For the text-containing cell, return its midpoint in [X, Y] coordinate format. 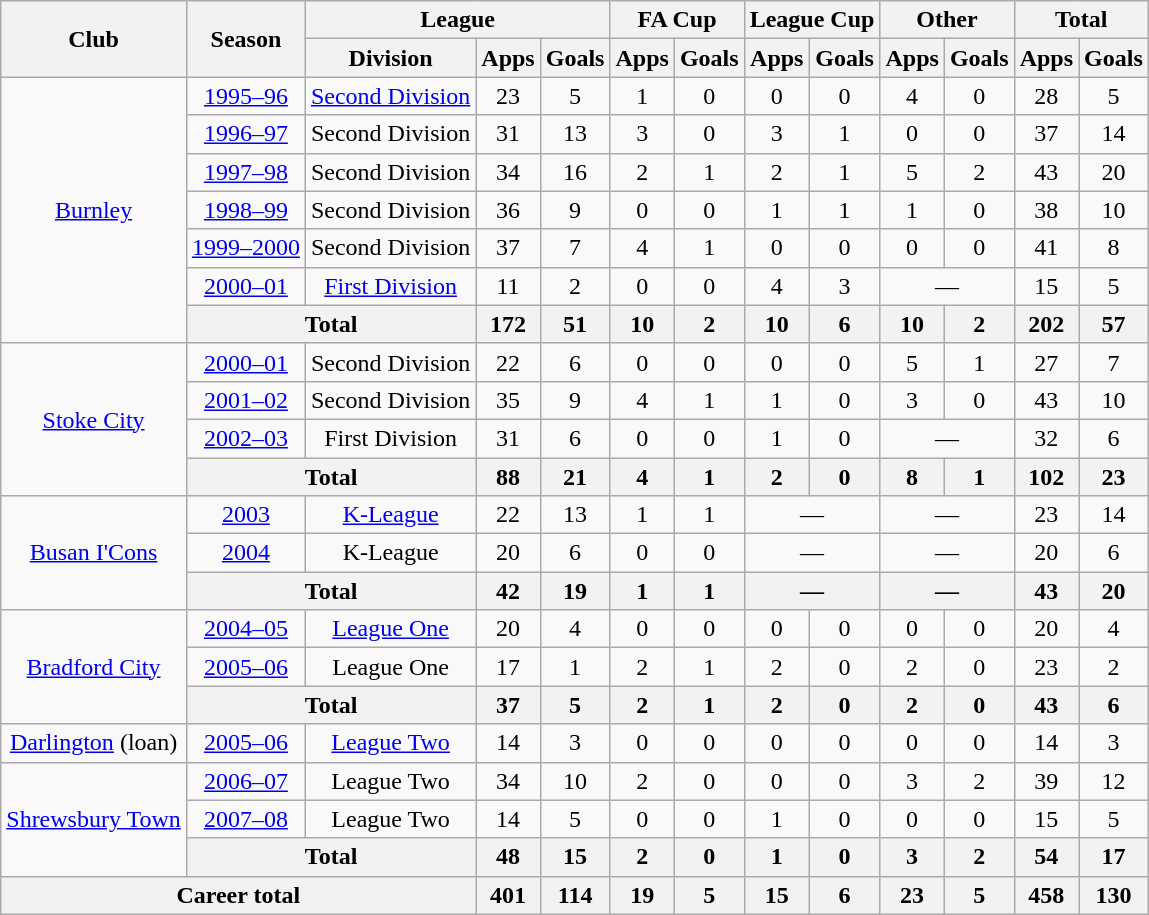
114 [575, 895]
2002–03 [246, 438]
Season [246, 39]
202 [1046, 324]
Other [947, 20]
2007–08 [246, 819]
88 [508, 477]
2006–07 [246, 781]
27 [1046, 362]
Shrewsbury Town [94, 819]
401 [508, 895]
54 [1046, 857]
1996–97 [246, 134]
32 [1046, 438]
Club [94, 39]
1998–99 [246, 210]
28 [1046, 96]
Stoke City [94, 419]
1999–2000 [246, 248]
35 [508, 400]
League [458, 20]
Burnley [94, 210]
172 [508, 324]
1997–98 [246, 172]
57 [1114, 324]
League Cup [812, 20]
1995–96 [246, 96]
Division [390, 58]
12 [1114, 781]
2001–02 [246, 400]
Busan I'Cons [94, 553]
2004 [246, 553]
Bradford City [94, 667]
51 [575, 324]
16 [575, 172]
102 [1046, 477]
2004–05 [246, 629]
Darlington (loan) [94, 743]
458 [1046, 895]
2003 [246, 515]
Career total [238, 895]
42 [508, 591]
130 [1114, 895]
36 [508, 210]
FA Cup [677, 20]
48 [508, 857]
39 [1046, 781]
21 [575, 477]
11 [508, 286]
41 [1046, 248]
38 [1046, 210]
